Provide the [x, y] coordinate of the cell's center where the given text is located.  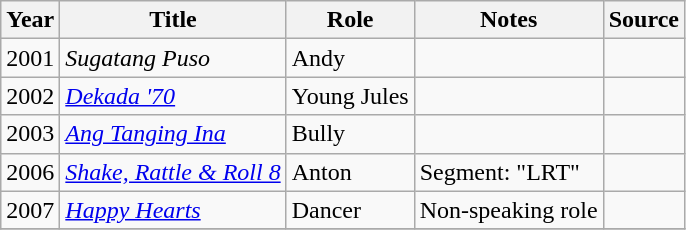
Year [30, 20]
Non-speaking role [508, 210]
Happy Hearts [173, 210]
Notes [508, 20]
Young Jules [350, 96]
Dancer [350, 210]
Role [350, 20]
Bully [350, 134]
2007 [30, 210]
Title [173, 20]
Anton [350, 172]
2002 [30, 96]
Sugatang Puso [173, 58]
Dekada '70 [173, 96]
2003 [30, 134]
Shake, Rattle & Roll 8 [173, 172]
2006 [30, 172]
2001 [30, 58]
Ang Tanging Ina [173, 134]
Andy [350, 58]
Source [644, 20]
Segment: "LRT" [508, 172]
